For the text-containing cell, return its midpoint in (x, y) coordinate format. 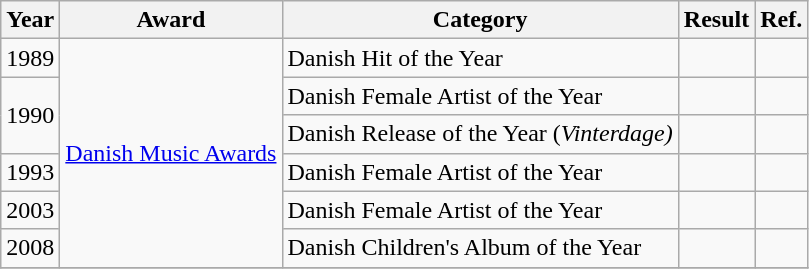
Ref. (782, 20)
2008 (30, 248)
Danish Release of the Year (Vinterdage) (480, 134)
Result (716, 20)
Award (171, 20)
Danish Hit of the Year (480, 58)
2003 (30, 210)
Category (480, 20)
Danish Music Awards (171, 153)
1989 (30, 58)
Year (30, 20)
Danish Children's Album of the Year (480, 248)
1993 (30, 172)
1990 (30, 115)
